Return the [X, Y] coordinate for the center point of the cell that contains the specified text.  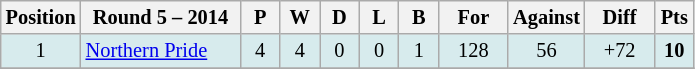
Diff [620, 17]
For [474, 17]
P [260, 17]
Pts [674, 17]
10 [674, 51]
Against [546, 17]
L [379, 17]
128 [474, 51]
Northern Pride [161, 51]
Position [41, 17]
W [300, 17]
B [419, 17]
Round 5 – 2014 [161, 17]
+72 [620, 51]
D [340, 17]
56 [546, 51]
